Identify which cell holds the provided text, then report its (x, y) central coordinate. 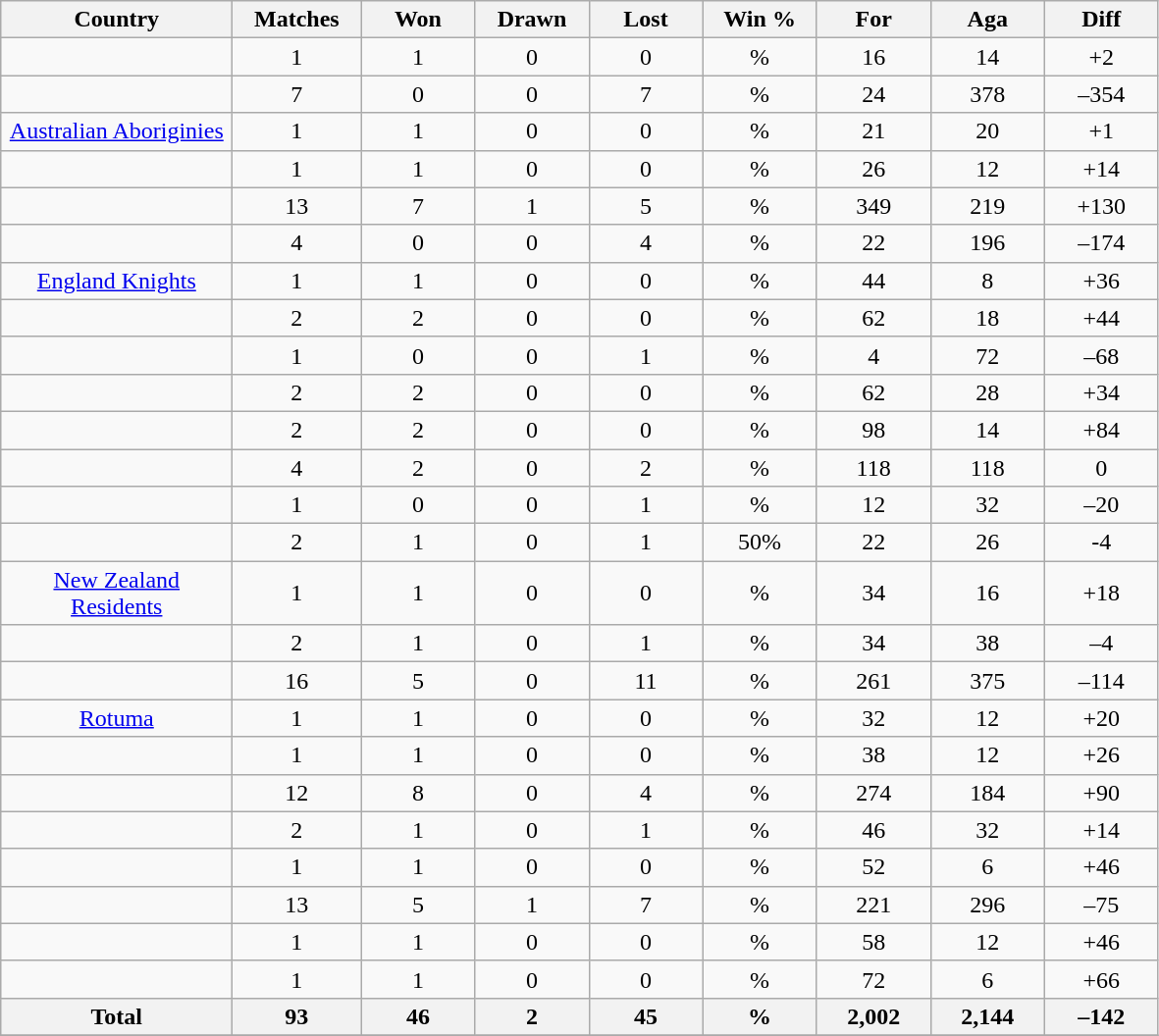
-4 (1101, 543)
24 (873, 94)
+1 (1101, 131)
+26 (1101, 755)
–142 (1101, 1016)
11 (646, 681)
–20 (1101, 505)
Lost (646, 20)
–75 (1101, 905)
52 (873, 867)
58 (873, 942)
296 (987, 905)
21 (873, 131)
+36 (1101, 281)
98 (873, 430)
–68 (1101, 355)
Diff (1101, 20)
England Knights (117, 281)
+2 (1101, 57)
2,144 (987, 1016)
93 (296, 1016)
+20 (1101, 718)
219 (987, 206)
+90 (1101, 793)
Total (117, 1016)
Rotuma (117, 718)
20 (987, 131)
–114 (1101, 681)
Aga (987, 20)
Australian Aboriginies (117, 131)
375 (987, 681)
+66 (1101, 979)
For (873, 20)
–174 (1101, 243)
184 (987, 793)
18 (987, 318)
196 (987, 243)
378 (987, 94)
Won (418, 20)
50% (760, 543)
Drawn (532, 20)
+84 (1101, 430)
44 (873, 281)
2,002 (873, 1016)
349 (873, 206)
–354 (1101, 94)
221 (873, 905)
28 (987, 392)
274 (873, 793)
261 (873, 681)
Win % (760, 20)
–4 (1101, 644)
+34 (1101, 392)
+44 (1101, 318)
Country (117, 20)
+18 (1101, 593)
45 (646, 1016)
New Zealand Residents (117, 593)
Matches (296, 20)
+130 (1101, 206)
